Output the (x, y) coordinate of the center of the cell containing the given text.  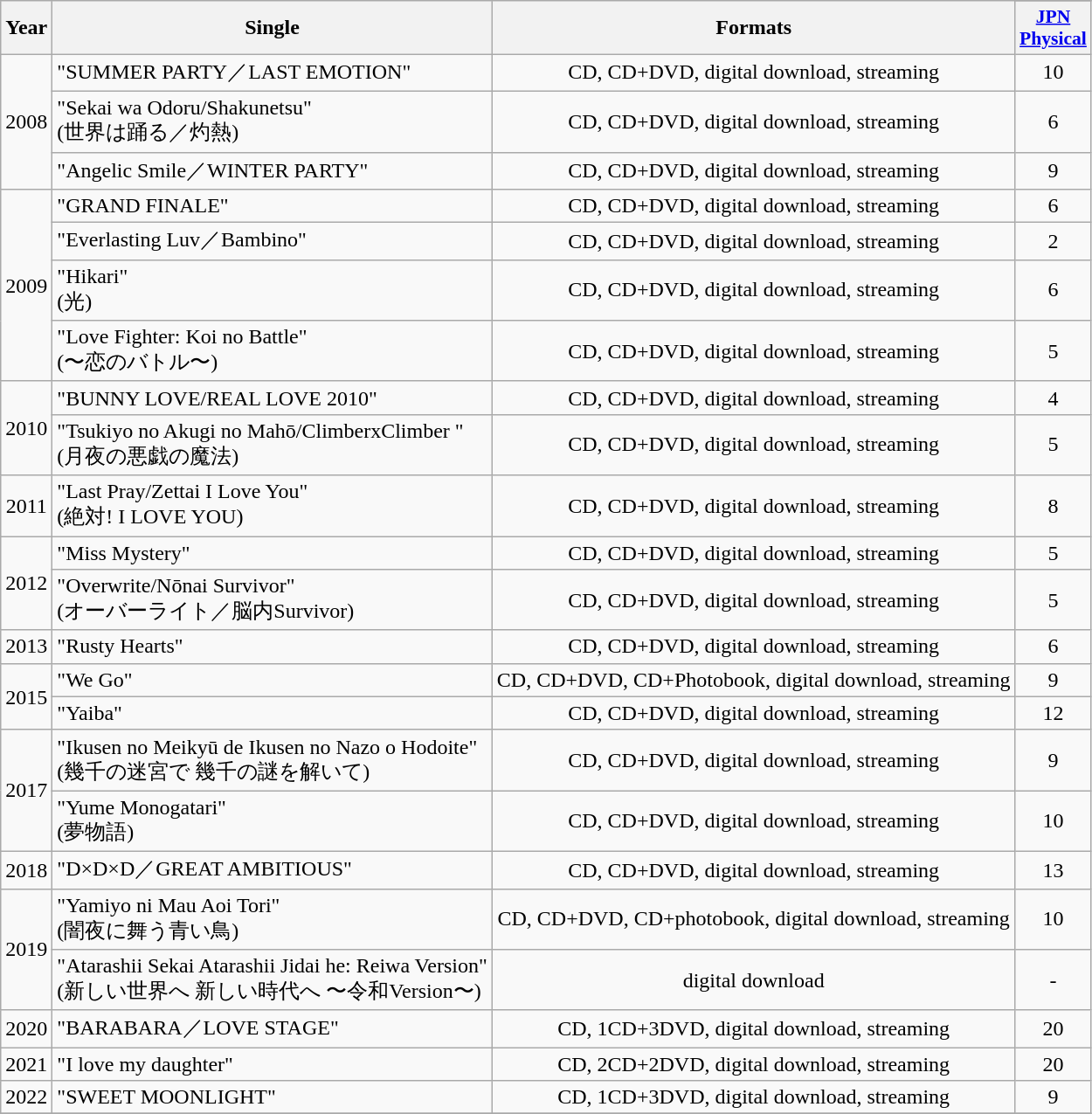
"Last Pray/Zettai I Love You" (絶対! I LOVE YOU) (273, 506)
"Angelic Smile／WINTER PARTY" (273, 171)
"Atarashii Sekai Atarashii Jidai he: Reiwa Version" (新しい世界へ 新しい時代へ 〜令和Version〜) (273, 980)
"We Go" (273, 680)
"BUNNY LOVE/REAL LOVE 2010" (273, 398)
"SWEET MOONLIGHT" (273, 1097)
4 (1054, 398)
"Yamiyo ni Mau Aoi Tori" (闇夜に舞う青い鳥) (273, 919)
- (1054, 980)
2 (1054, 241)
"Yume Monogatari" (夢物語) (273, 821)
digital download (753, 980)
CD, 2CD+2DVD, digital download, streaming (753, 1064)
2020 (26, 1029)
"Miss Mystery" (273, 553)
8 (1054, 506)
CD, CD+DVD, CD+photobook, digital download, streaming (753, 919)
"Sekai wa Odoru/Shakunetsu" (世界は踊る／灼熱) (273, 121)
Year (26, 28)
"D×D×D／GREAT AMBITIOUS" (273, 870)
"Everlasting Luv／Bambino" (273, 241)
2010 (26, 428)
"Yaiba" (273, 713)
2021 (26, 1064)
2019 (26, 949)
"BARABARA／LOVE STAGE" (273, 1029)
"I love my daughter" (273, 1064)
"Love Fighter: Koi no Battle" (〜恋のバトル〜) (273, 351)
"GRAND FINALE" (273, 206)
2013 (26, 647)
2022 (26, 1097)
JPNPhysical (1054, 28)
13 (1054, 870)
2011 (26, 506)
2012 (26, 584)
"Ikusen no Meikyū de Ikusen no Nazo o Hodoite" (幾千の迷宮で 幾千の謎を解いて) (273, 760)
"Hikari" (光) (273, 290)
12 (1054, 713)
2018 (26, 870)
Single (273, 28)
"Tsukiyo no Akugi no Mahō/ClimberxClimber " (月夜の悪戯の魔法) (273, 445)
2017 (26, 790)
"Rusty Hearts" (273, 647)
2008 (26, 122)
"SUMMER PARTY／LAST EMOTION" (273, 73)
2009 (26, 286)
CD, CD+DVD, CD+Photobook, digital download, streaming (753, 680)
Formats (753, 28)
"Overwrite/Nōnai Survivor" (オーバーライト／脳内Survivor) (273, 600)
2015 (26, 696)
